For the text-containing cell, return its midpoint in [x, y] coordinate format. 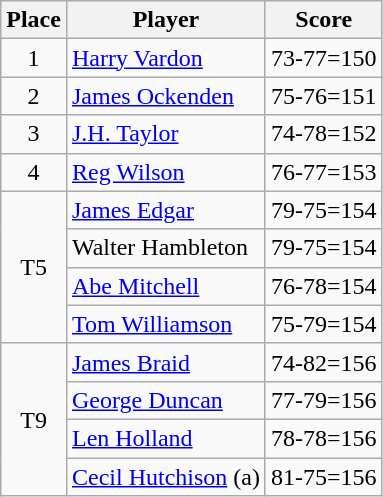
Place [34, 20]
Player [166, 20]
Cecil Hutchison (a) [166, 477]
76-77=153 [324, 172]
Score [324, 20]
75-76=151 [324, 96]
James Ockenden [166, 96]
3 [34, 134]
76-78=154 [324, 286]
T9 [34, 419]
78-78=156 [324, 438]
Tom Williamson [166, 324]
81-75=156 [324, 477]
T5 [34, 267]
Len Holland [166, 438]
James Braid [166, 362]
Harry Vardon [166, 58]
2 [34, 96]
James Edgar [166, 210]
George Duncan [166, 400]
Reg Wilson [166, 172]
Abe Mitchell [166, 286]
1 [34, 58]
73-77=150 [324, 58]
74-78=152 [324, 134]
74-82=156 [324, 362]
Walter Hambleton [166, 248]
75-79=154 [324, 324]
77-79=156 [324, 400]
4 [34, 172]
J.H. Taylor [166, 134]
